Capture the cell that displays the provided text and extract its [x, y] central coordinate. 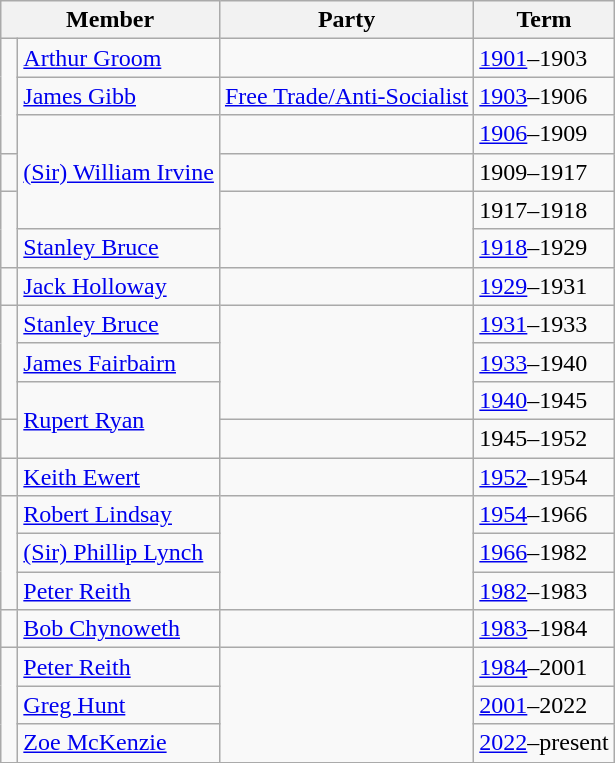
2001–2022 [544, 705]
1945–1952 [544, 438]
1903–1906 [544, 96]
Zoe McKenzie [119, 743]
Bob Chynoweth [119, 629]
(Sir) William Irvine [119, 172]
1940–1945 [544, 400]
1931–1933 [544, 324]
James Fairbairn [119, 362]
James Gibb [119, 96]
1984–2001 [544, 667]
1952–1954 [544, 477]
Jack Holloway [119, 286]
1917–1918 [544, 210]
1933–1940 [544, 362]
1909–1917 [544, 172]
Rupert Ryan [119, 419]
1906–1909 [544, 134]
2022–present [544, 743]
1901–1903 [544, 58]
Party [346, 20]
Free Trade/Anti-Socialist [346, 96]
Member [110, 20]
Term [544, 20]
1929–1931 [544, 286]
1966–1982 [544, 553]
Arthur Groom [119, 58]
1983–1984 [544, 629]
(Sir) Phillip Lynch [119, 553]
Greg Hunt [119, 705]
Robert Lindsay [119, 515]
1982–1983 [544, 591]
1918–1929 [544, 248]
Keith Ewert [119, 477]
1954–1966 [544, 515]
